Identify which cell holds the provided text, then report its (x, y) central coordinate. 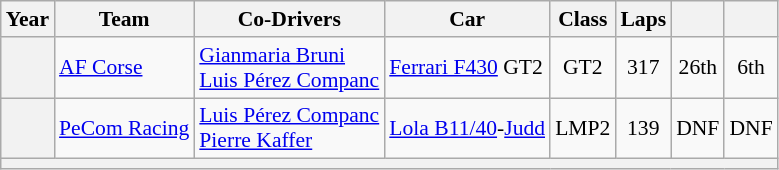
Class (582, 19)
Co-Drivers (289, 19)
AF Corse (124, 68)
Lola B11/40-Judd (467, 128)
GT2 (582, 68)
317 (643, 68)
Team (124, 19)
6th (750, 68)
LMP2 (582, 128)
26th (698, 68)
Ferrari F430 GT2 (467, 68)
Gianmaria Bruni Luis Pérez Companc (289, 68)
PeCom Racing (124, 128)
Luis Pérez Companc Pierre Kaffer (289, 128)
Laps (643, 19)
Year (28, 19)
Car (467, 19)
139 (643, 128)
